Search for the cell housing the specified text and yield its [X, Y] center coordinate. 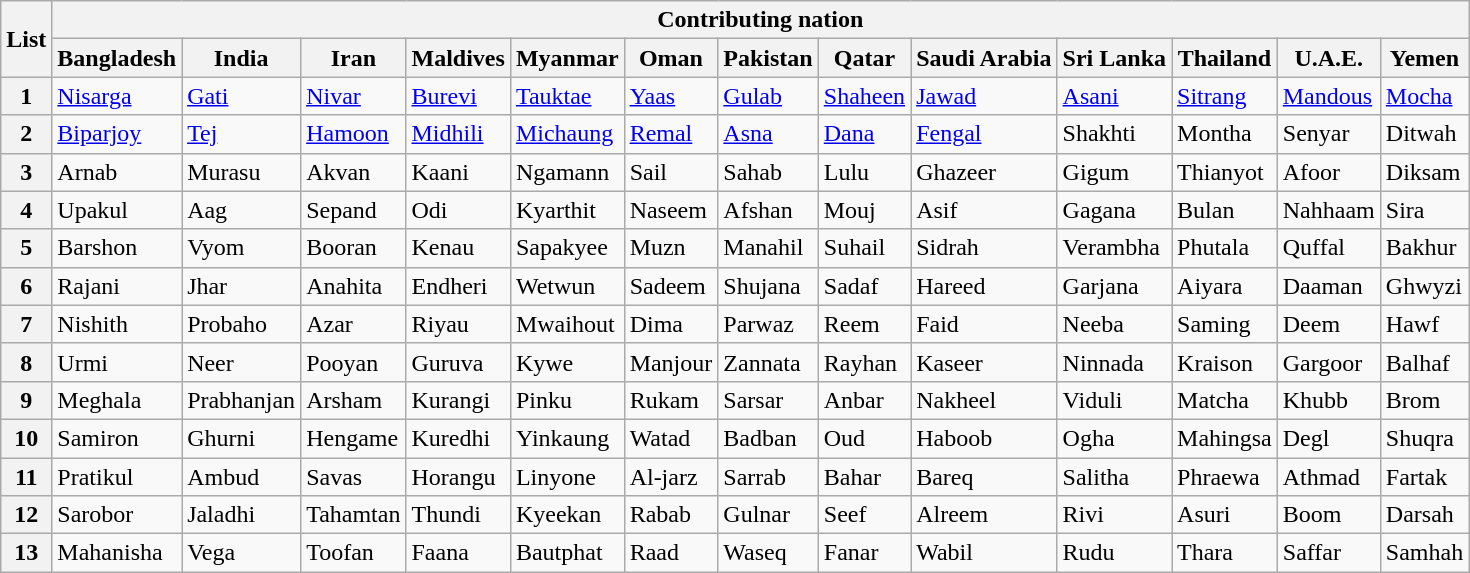
Jhar [242, 286]
Hareed [984, 286]
Rivi [1114, 515]
Bautphat [567, 553]
Rabab [671, 515]
Athmad [1328, 477]
Kaani [458, 172]
Montha [1225, 134]
Asani [1114, 96]
Brom [1424, 400]
Quffal [1328, 248]
2 [26, 134]
Burevi [458, 96]
Vyom [242, 248]
Tej [242, 134]
Hengame [354, 438]
Biparjoy [117, 134]
Gargoor [1328, 362]
Sarrab [768, 477]
Ditwah [1424, 134]
Darsah [1424, 515]
Bahar [864, 477]
Ghwyzi [1424, 286]
Meghala [117, 400]
5 [26, 248]
Bareq [984, 477]
Endheri [458, 286]
Garjana [1114, 286]
Nahhaam [1328, 210]
Rajani [117, 286]
Arnab [117, 172]
Sarsar [768, 400]
Sahab [768, 172]
Samiron [117, 438]
Sadaf [864, 286]
Nishith [117, 324]
Senyar [1328, 134]
Thianyot [1225, 172]
Shujana [768, 286]
India [242, 58]
Gigum [1114, 172]
Mwaihout [567, 324]
Myanmar [567, 58]
Yaas [671, 96]
Savas [354, 477]
Raad [671, 553]
Fanar [864, 553]
Mahingsa [1225, 438]
Aag [242, 210]
Barshon [117, 248]
Degl [1328, 438]
Wabil [984, 553]
Ambud [242, 477]
Viduli [1114, 400]
Ghurni [242, 438]
Zannata [768, 362]
Sidrah [984, 248]
Shaheen [864, 96]
Rukam [671, 400]
Fartak [1424, 477]
Neeba [1114, 324]
Bangladesh [117, 58]
Afshan [768, 210]
Verambha [1114, 248]
Oud [864, 438]
Manahil [768, 248]
10 [26, 438]
Ghazeer [984, 172]
Phraewa [1225, 477]
Anbar [864, 400]
Yemen [1424, 58]
4 [26, 210]
13 [26, 553]
Saudi Arabia [984, 58]
Ogha [1114, 438]
Rayhan [864, 362]
Pratikul [117, 477]
Kyarthit [567, 210]
Akvan [354, 172]
Kaseer [984, 362]
Kenau [458, 248]
Mouj [864, 210]
Mahanisha [117, 553]
Rudu [1114, 553]
Deem [1328, 324]
Ninnada [1114, 362]
Sapakyee [567, 248]
Boom [1328, 515]
Neer [242, 362]
Diksam [1424, 172]
List [26, 39]
Michaung [567, 134]
Mandous [1328, 96]
Nakheel [984, 400]
Balhaf [1424, 362]
Kyeekan [567, 515]
Watad [671, 438]
Al-jarz [671, 477]
Pooyan [354, 362]
Asna [768, 134]
Waseq [768, 553]
Sri Lanka [1114, 58]
Nisarga [117, 96]
Sadeem [671, 286]
Sira [1424, 210]
Dima [671, 324]
Alreem [984, 515]
Phutala [1225, 248]
Vega [242, 553]
Daaman [1328, 286]
Probaho [242, 324]
Dana [864, 134]
Tahamtan [354, 515]
Thara [1225, 553]
Prabhanjan [242, 400]
Parwaz [768, 324]
Yinkaung [567, 438]
Tauktae [567, 96]
Iran [354, 58]
Gulnar [768, 515]
Azar [354, 324]
Afoor [1328, 172]
Toofan [354, 553]
Hamoon [354, 134]
Muzn [671, 248]
Asif [984, 210]
Reem [864, 324]
Saming [1225, 324]
Oman [671, 58]
Pakistan [768, 58]
Faid [984, 324]
Bulan [1225, 210]
Matcha [1225, 400]
Fengal [984, 134]
Gagana [1114, 210]
9 [26, 400]
Horangu [458, 477]
Linyone [567, 477]
Aiyara [1225, 286]
Haboob [984, 438]
Maldives [458, 58]
Ngamann [567, 172]
Jaladhi [242, 515]
Remal [671, 134]
12 [26, 515]
Riyau [458, 324]
Arsham [354, 400]
Booran [354, 248]
Badban [768, 438]
Kurangi [458, 400]
Kraison [1225, 362]
11 [26, 477]
Samhah [1424, 553]
Gati [242, 96]
Sarobor [117, 515]
6 [26, 286]
Suhail [864, 248]
Kywe [567, 362]
Lulu [864, 172]
Wetwun [567, 286]
Mocha [1424, 96]
Odi [458, 210]
Naseem [671, 210]
U.A.E. [1328, 58]
Gulab [768, 96]
Shuqra [1424, 438]
3 [26, 172]
Sepand [354, 210]
Shakhti [1114, 134]
1 [26, 96]
Manjour [671, 362]
Khubb [1328, 400]
Sail [671, 172]
Guruva [458, 362]
Pinku [567, 400]
Hawf [1424, 324]
Thundi [458, 515]
Asuri [1225, 515]
Urmi [117, 362]
Seef [864, 515]
Thailand [1225, 58]
Saffar [1328, 553]
Jawad [984, 96]
Kuredhi [458, 438]
Contributing nation [760, 20]
Qatar [864, 58]
8 [26, 362]
Midhili [458, 134]
Faana [458, 553]
Bakhur [1424, 248]
Nivar [354, 96]
7 [26, 324]
Salitha [1114, 477]
Murasu [242, 172]
Sitrang [1225, 96]
Upakul [117, 210]
Anahita [354, 286]
